Return the (X, Y) coordinate for the center point of the cell that contains the specified text.  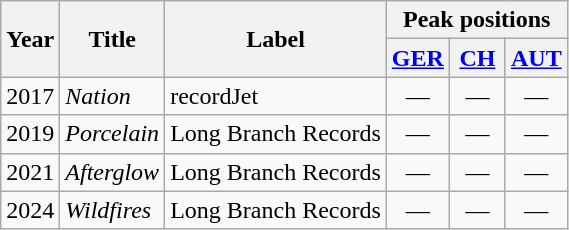
2021 (30, 172)
Wildfires (112, 210)
GER (418, 58)
AUT (536, 58)
Year (30, 39)
Nation (112, 96)
Porcelain (112, 134)
2017 (30, 96)
Afterglow (112, 172)
recordJet (276, 96)
2024 (30, 210)
Label (276, 39)
2019 (30, 134)
Peak positions (476, 20)
CH (477, 58)
Title (112, 39)
